Determine the [x, y] coordinate at the center of the cell enclosing the given text.  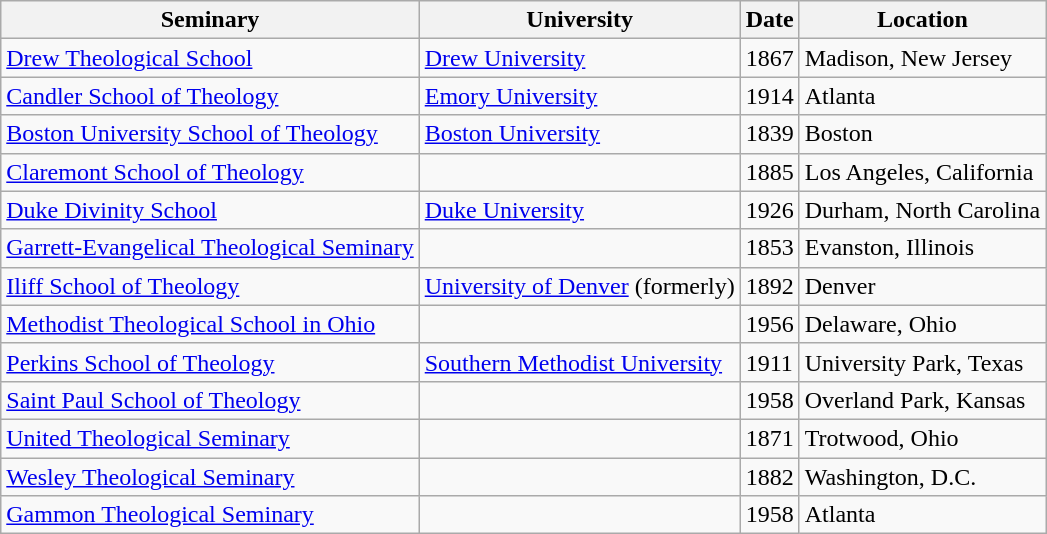
Seminary [210, 20]
Drew University [580, 58]
Madison, New Jersey [922, 58]
Gammon Theological Seminary [210, 515]
Iliff School of Theology [210, 286]
United Theological Seminary [210, 438]
1926 [770, 210]
1867 [770, 58]
Evanston, Illinois [922, 248]
Duke Divinity School [210, 210]
Boston University [580, 134]
Washington, D.C. [922, 477]
Los Angeles, California [922, 172]
Date [770, 20]
Drew Theological School [210, 58]
1839 [770, 134]
Candler School of Theology [210, 96]
Perkins School of Theology [210, 362]
Methodist Theological School in Ohio [210, 324]
1914 [770, 96]
1892 [770, 286]
Garrett-Evangelical Theological Seminary [210, 248]
Emory University [580, 96]
University [580, 20]
Trotwood, Ohio [922, 438]
Delaware, Ohio [922, 324]
Location [922, 20]
1885 [770, 172]
1956 [770, 324]
Claremont School of Theology [210, 172]
Wesley Theological Seminary [210, 477]
1853 [770, 248]
Durham, North Carolina [922, 210]
1911 [770, 362]
University Park, Texas [922, 362]
1871 [770, 438]
1882 [770, 477]
Duke University [580, 210]
Saint Paul School of Theology [210, 400]
University of Denver (formerly) [580, 286]
Boston University School of Theology [210, 134]
Denver [922, 286]
Overland Park, Kansas [922, 400]
Boston [922, 134]
Southern Methodist University [580, 362]
